Detect which cell encompasses the target text, then output its [X, Y] center coordinate. 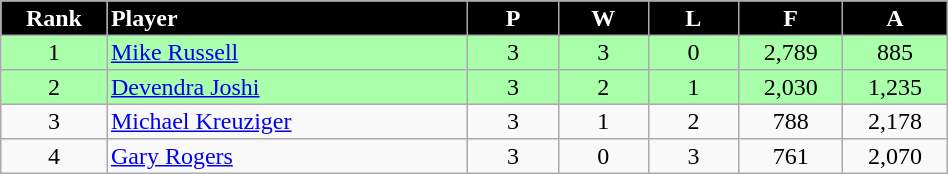
A [895, 18]
Gary Rogers [288, 156]
F [790, 18]
885 [895, 52]
1,235 [895, 87]
788 [790, 121]
2,070 [895, 156]
2,030 [790, 87]
Michael Kreuziger [288, 121]
P [513, 18]
Player [288, 18]
W [603, 18]
761 [790, 156]
2,178 [895, 121]
L [693, 18]
Mike Russell [288, 52]
Rank [54, 18]
4 [54, 156]
Devendra Joshi [288, 87]
2,789 [790, 52]
